From the cell containing the given text, extract its center point as (X, Y) coordinate. 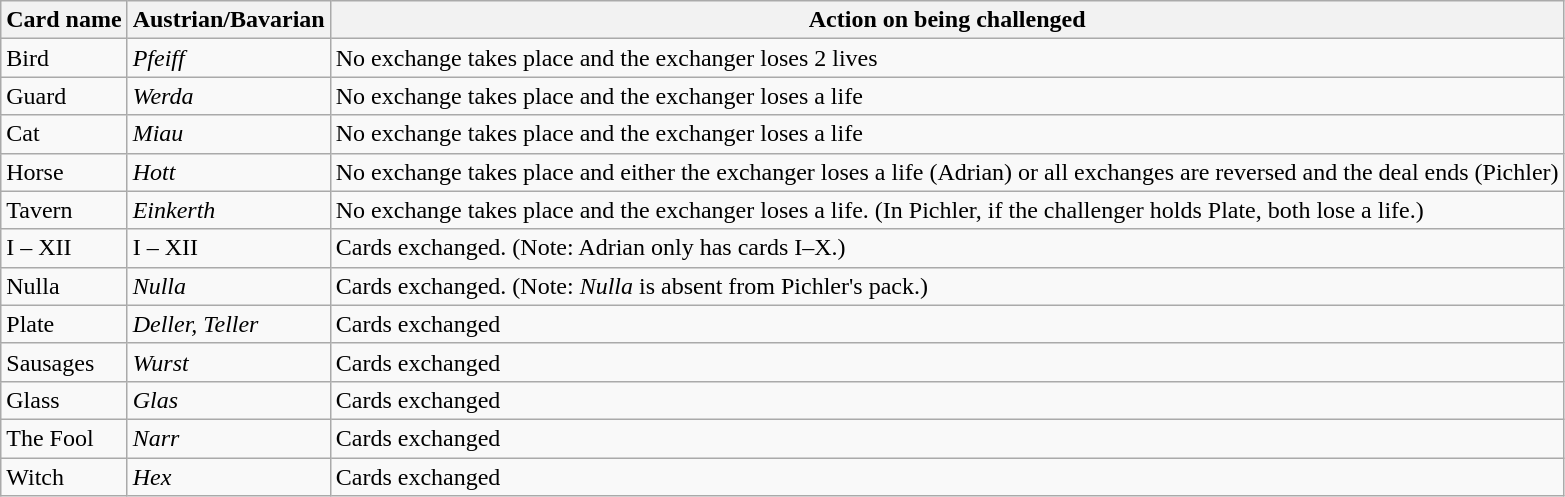
Cat (64, 134)
Witch (64, 477)
Werda (228, 96)
Guard (64, 96)
No exchange takes place and the exchanger loses 2 lives (947, 58)
Plate (64, 324)
Horse (64, 172)
Bird (64, 58)
Cards exchanged. (Note: Adrian only has cards I–X.) (947, 248)
Narr (228, 438)
Pfeiff (228, 58)
Action on being challenged (947, 20)
Austrian/Bavarian (228, 20)
Miau (228, 134)
Tavern (64, 210)
The Fool (64, 438)
Einkerth (228, 210)
Wurst (228, 362)
Card name (64, 20)
Hex (228, 477)
No exchange takes place and the exchanger loses a life. (In Pichler, if the challenger holds Plate, both lose a life.) (947, 210)
Deller, Teller (228, 324)
No exchange takes place and either the exchanger loses a life (Adrian) or all exchanges are reversed and the deal ends (Pichler) (947, 172)
Glass (64, 400)
Glas (228, 400)
Cards exchanged. (Note: Nulla is absent from Pichler's pack.) (947, 286)
Sausages (64, 362)
Hott (228, 172)
